Identify which cell holds the provided text, then report its (x, y) central coordinate. 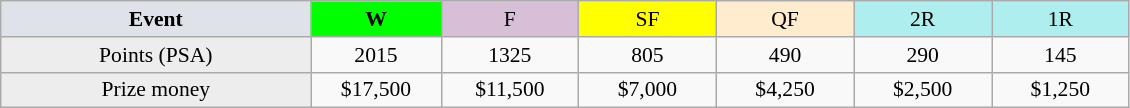
$1,250 (1061, 90)
490 (785, 55)
2015 (376, 55)
$2,500 (923, 90)
805 (648, 55)
$4,250 (785, 90)
1R (1061, 19)
$17,500 (376, 90)
1325 (510, 55)
290 (923, 55)
145 (1061, 55)
$11,500 (510, 90)
F (510, 19)
Points (PSA) (156, 55)
Prize money (156, 90)
SF (648, 19)
$7,000 (648, 90)
Event (156, 19)
W (376, 19)
QF (785, 19)
2R (923, 19)
